Find where the given text appears and provide that cell's center as (x, y) coordinate. 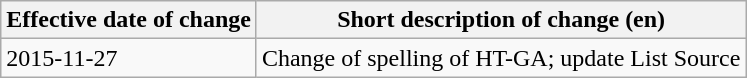
Effective date of change (129, 20)
Short description of change (en) (500, 20)
2015-11-27 (129, 58)
Change of spelling of HT-GA; update List Source (500, 58)
